Return the (X, Y) coordinate for the center point of the cell that contains the specified text.  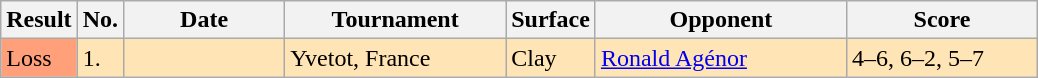
Clay (551, 58)
4–6, 6–2, 5–7 (942, 58)
Loss (39, 58)
Tournament (396, 20)
Surface (551, 20)
Yvetot, France (396, 58)
Opponent (720, 20)
No. (100, 20)
Result (39, 20)
1. (100, 58)
Score (942, 20)
Date (204, 20)
Ronald Agénor (720, 58)
